Scan for the cell matching the given text and deliver its [X, Y] coordinate at center. 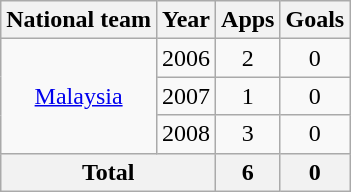
1 [248, 96]
2 [248, 58]
Goals [315, 20]
Malaysia [79, 96]
2007 [186, 96]
2008 [186, 134]
6 [248, 172]
Total [108, 172]
3 [248, 134]
2006 [186, 58]
Apps [248, 20]
Year [186, 20]
National team [79, 20]
